For the text-containing cell, return its midpoint in [X, Y] coordinate format. 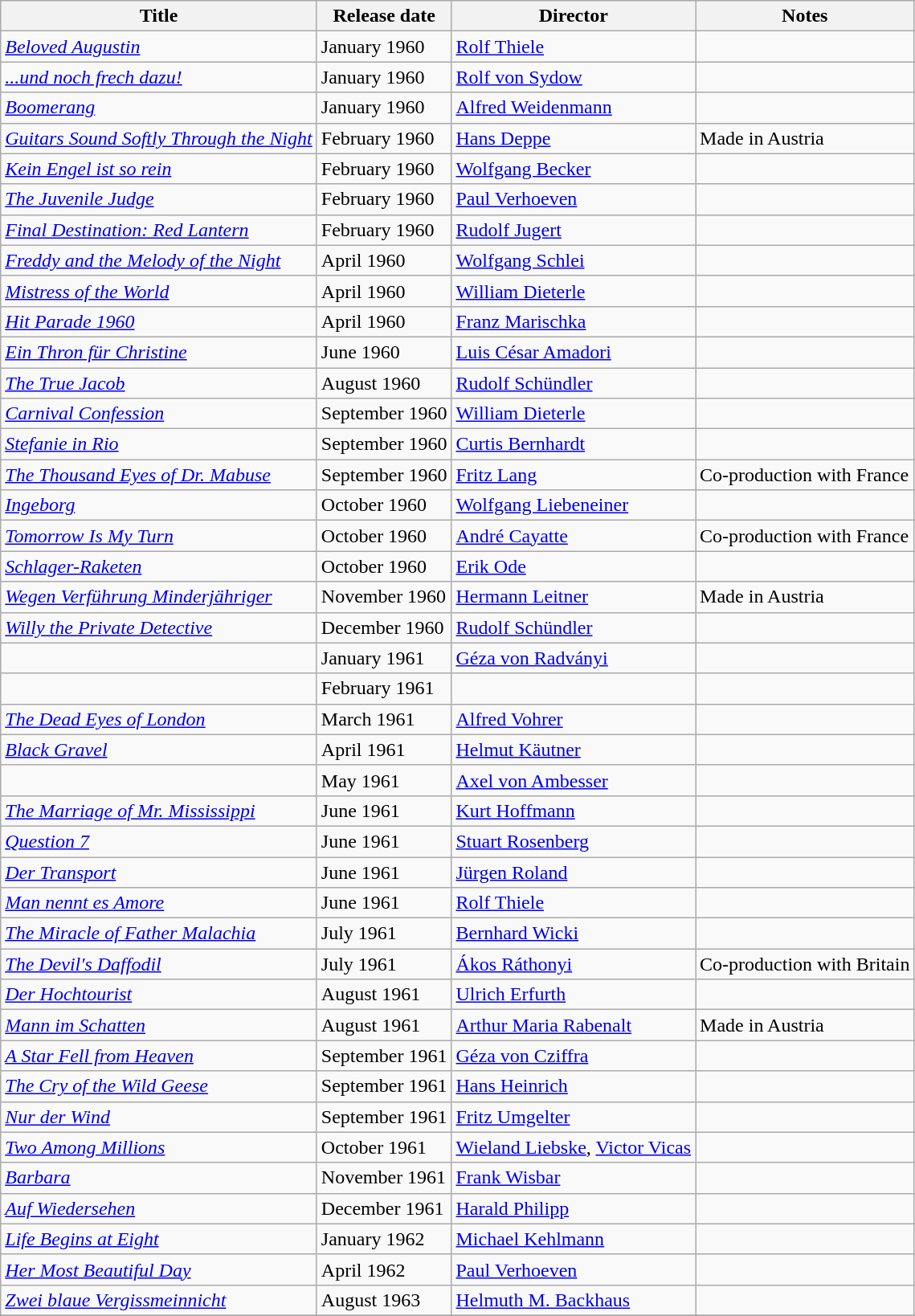
Beloved Augustin [159, 47]
Man nennt es Amore [159, 903]
Alfred Vohrer [574, 719]
The Devil's Daffodil [159, 964]
Life Begins at Eight [159, 1239]
March 1961 [384, 719]
Wolfgang Becker [574, 169]
Nur der Wind [159, 1117]
Rolf von Sydow [574, 77]
January 1961 [384, 658]
Black Gravel [159, 750]
The Juvenile Judge [159, 199]
November 1960 [384, 597]
The Thousand Eyes of Dr. Mabuse [159, 475]
Wieland Liebske, Victor Vicas [574, 1147]
...und noch frech dazu! [159, 77]
Co-production with Britain [805, 964]
Barbara [159, 1178]
Guitars Sound Softly Through the Night [159, 138]
Kein Engel ist so rein [159, 169]
October 1961 [384, 1147]
Two Among Millions [159, 1147]
Der Transport [159, 872]
Wolfgang Liebeneiner [574, 505]
February 1961 [384, 689]
Michael Kehlmann [574, 1239]
André Cayatte [574, 536]
Carnival Confession [159, 414]
Helmuth M. Backhaus [574, 1300]
Wegen Verführung Minderjähriger [159, 597]
Axel von Ambesser [574, 780]
Final Destination: Red Lantern [159, 230]
Géza von Cziffra [574, 1056]
The Miracle of Father Malachia [159, 934]
Ingeborg [159, 505]
Fritz Umgelter [574, 1117]
Ulrich Erfurth [574, 995]
The Cry of the Wild Geese [159, 1086]
April 1961 [384, 750]
Fritz Lang [574, 475]
June 1960 [384, 352]
Stuart Rosenberg [574, 841]
Franz Marischka [574, 321]
The Dead Eyes of London [159, 719]
Tomorrow Is My Turn [159, 536]
Boomerang [159, 108]
May 1961 [384, 780]
Hans Heinrich [574, 1086]
Rudolf Jugert [574, 230]
Her Most Beautiful Day [159, 1269]
Hit Parade 1960 [159, 321]
Director [574, 16]
Helmut Käutner [574, 750]
August 1960 [384, 383]
Kurt Hoffmann [574, 811]
Ein Thron für Christine [159, 352]
Stefanie in Rio [159, 444]
January 1962 [384, 1239]
December 1960 [384, 627]
August 1963 [384, 1300]
Freddy and the Melody of the Night [159, 260]
Frank Wisbar [574, 1178]
Harald Philipp [574, 1208]
The True Jacob [159, 383]
Erik Ode [574, 566]
Willy the Private Detective [159, 627]
Hermann Leitner [574, 597]
Luis César Amadori [574, 352]
Curtis Bernhardt [574, 444]
Notes [805, 16]
December 1961 [384, 1208]
Mann im Schatten [159, 1025]
Alfred Weidenmann [574, 108]
April 1962 [384, 1269]
Géza von Radványi [574, 658]
Release date [384, 16]
Question 7 [159, 841]
Title [159, 16]
Mistress of the World [159, 291]
Wolfgang Schlei [574, 260]
Arthur Maria Rabenalt [574, 1025]
The Marriage of Mr. Mississippi [159, 811]
Auf Wiedersehen [159, 1208]
Jürgen Roland [574, 872]
Hans Deppe [574, 138]
November 1961 [384, 1178]
Der Hochtourist [159, 995]
Bernhard Wicki [574, 934]
A Star Fell from Heaven [159, 1056]
Zwei blaue Vergissmeinnicht [159, 1300]
Ákos Ráthonyi [574, 964]
Schlager-Raketen [159, 566]
